Determine the [X, Y] coordinate at the center of the cell enclosing the given text.  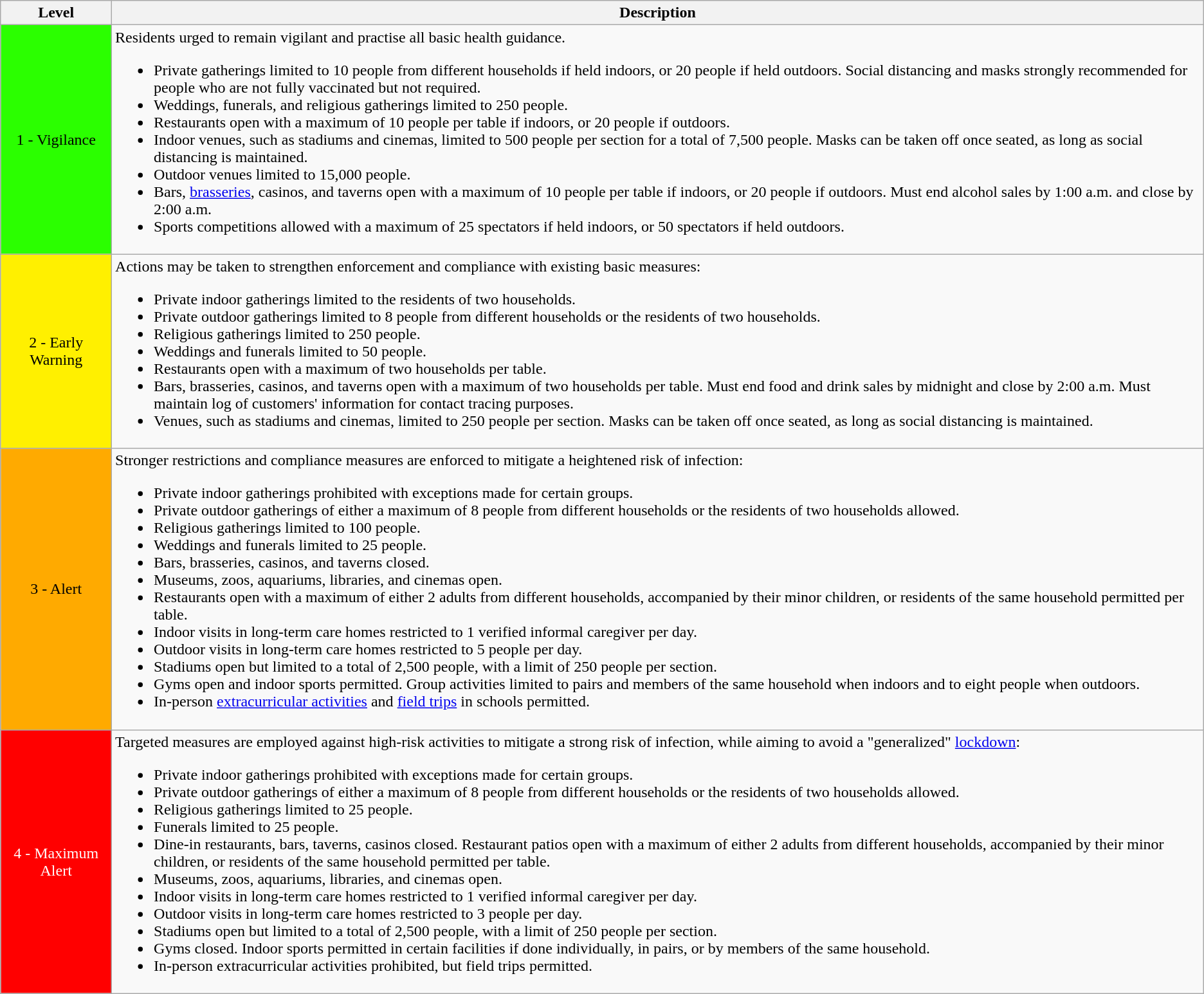
4 - Maximum Alert [57, 861]
Description [658, 13]
Level [57, 13]
2 - Early Warning [57, 351]
1 - Vigilance [57, 140]
3 - Alert [57, 589]
